Output the [x, y] coordinate of the center of the cell containing the given text.  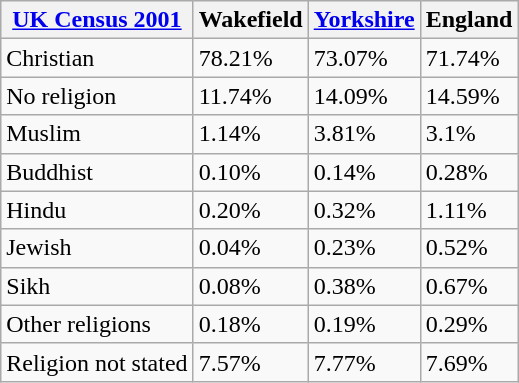
England [469, 20]
Sikh [97, 286]
UK Census 2001 [97, 20]
Yorkshire [364, 20]
0.10% [250, 172]
Muslim [97, 134]
3.81% [364, 134]
3.1% [469, 134]
71.74% [469, 58]
0.52% [469, 248]
0.04% [250, 248]
No religion [97, 96]
Jewish [97, 248]
7.77% [364, 362]
11.74% [250, 96]
Hindu [97, 210]
1.14% [250, 134]
Religion not stated [97, 362]
Christian [97, 58]
0.20% [250, 210]
1.11% [469, 210]
0.67% [469, 286]
0.19% [364, 324]
14.09% [364, 96]
0.23% [364, 248]
Wakefield [250, 20]
0.28% [469, 172]
0.08% [250, 286]
14.59% [469, 96]
0.32% [364, 210]
0.18% [250, 324]
Buddhist [97, 172]
0.38% [364, 286]
78.21% [250, 58]
0.29% [469, 324]
Other religions [97, 324]
73.07% [364, 58]
7.57% [250, 362]
0.14% [364, 172]
7.69% [469, 362]
